Return the (x, y) coordinate for the center point of the cell that contains the specified text.  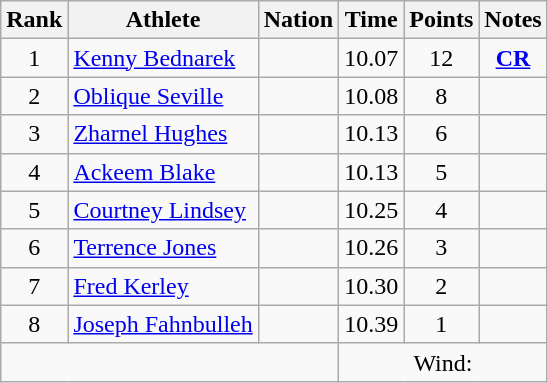
Nation (298, 20)
Notes (513, 20)
10.26 (372, 248)
10.25 (372, 210)
Terrence Jones (163, 248)
10.07 (372, 58)
Courtney Lindsey (163, 210)
10.30 (372, 286)
Fred Kerley (163, 286)
Wind: (444, 362)
Points (442, 20)
Zharnel Hughes (163, 134)
10.39 (372, 324)
12 (442, 58)
7 (34, 286)
Oblique Seville (163, 96)
Athlete (163, 20)
Joseph Fahnbulleh (163, 324)
Time (372, 20)
Rank (34, 20)
CR (513, 58)
Kenny Bednarek (163, 58)
Ackeem Blake (163, 172)
10.08 (372, 96)
